For the text-containing cell, return its midpoint in (x, y) coordinate format. 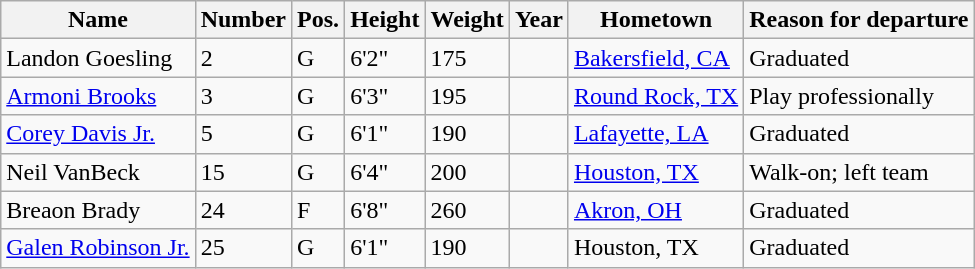
195 (467, 96)
175 (467, 58)
Armoni Brooks (98, 96)
Pos. (318, 20)
Bakersfield, CA (656, 58)
260 (467, 210)
25 (243, 248)
Reason for departure (859, 20)
Walk-on; left team (859, 172)
24 (243, 210)
F (318, 210)
Lafayette, LA (656, 134)
Number (243, 20)
6'8" (385, 210)
3 (243, 96)
Height (385, 20)
6'4" (385, 172)
Landon Goesling (98, 58)
Akron, OH (656, 210)
6'2" (385, 58)
Year (538, 20)
15 (243, 172)
Breaon Brady (98, 210)
Name (98, 20)
Round Rock, TX (656, 96)
Weight (467, 20)
200 (467, 172)
Corey Davis Jr. (98, 134)
2 (243, 58)
6'3" (385, 96)
5 (243, 134)
Galen Robinson Jr. (98, 248)
Neil VanBeck (98, 172)
Hometown (656, 20)
Play professionally (859, 96)
